From the cell containing the given text, extract its center point as [X, Y] coordinate. 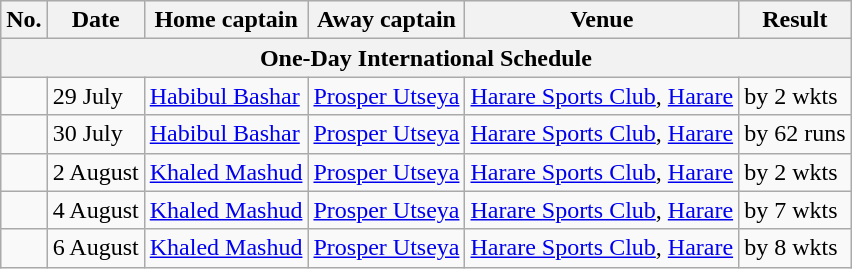
by 8 wkts [795, 248]
Away captain [386, 20]
6 August [96, 248]
Result [795, 20]
29 July [96, 96]
No. [24, 20]
One-Day International Schedule [426, 58]
by 7 wkts [795, 210]
Home captain [226, 20]
Venue [602, 20]
30 July [96, 134]
Date [96, 20]
by 62 runs [795, 134]
2 August [96, 172]
4 August [96, 210]
